Extract the [X, Y] coordinate from the center of the cell holding the provided text.  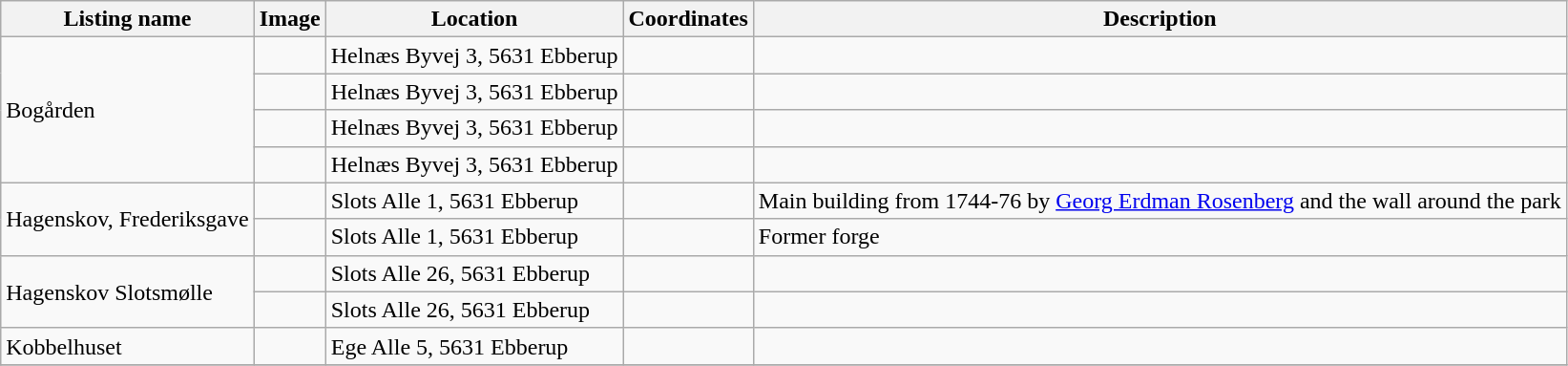
Hagenskov Slotsmølle [128, 291]
Coordinates [688, 19]
Location [474, 19]
Hagenskov, Frederiksgave [128, 219]
Main building from 1744-76 by Georg Erdman Rosenberg and the wall around the park [1160, 201]
Kobbelhuset [128, 346]
Description [1160, 19]
Image [290, 19]
Former forge [1160, 237]
Listing name [128, 19]
Ege Alle 5, 5631 Ebberup [474, 346]
Bogården [128, 110]
